Detect which cell encompasses the target text, then output its (x, y) center coordinate. 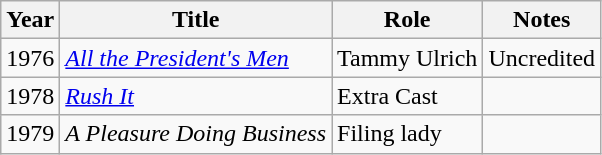
1976 (30, 58)
Year (30, 20)
1978 (30, 96)
A Pleasure Doing Business (196, 134)
Tammy Ulrich (408, 58)
Title (196, 20)
Notes (542, 20)
Uncredited (542, 58)
Role (408, 20)
All the President's Men (196, 58)
Filing lady (408, 134)
1979 (30, 134)
Extra Cast (408, 96)
Rush It (196, 96)
